Return the (x, y) coordinate for the center point of the cell that contains the specified text.  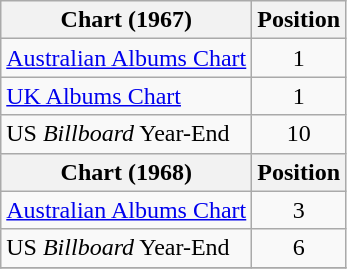
UK Albums Chart (126, 96)
Chart (1967) (126, 20)
Chart (1968) (126, 172)
6 (299, 248)
3 (299, 210)
10 (299, 134)
